Scan for the cell matching the given text and deliver its (X, Y) coordinate at center. 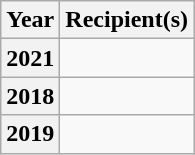
2018 (30, 96)
2019 (30, 134)
Year (30, 20)
Recipient(s) (127, 20)
2021 (30, 58)
